Capture the cell that displays the provided text and extract its (X, Y) central coordinate. 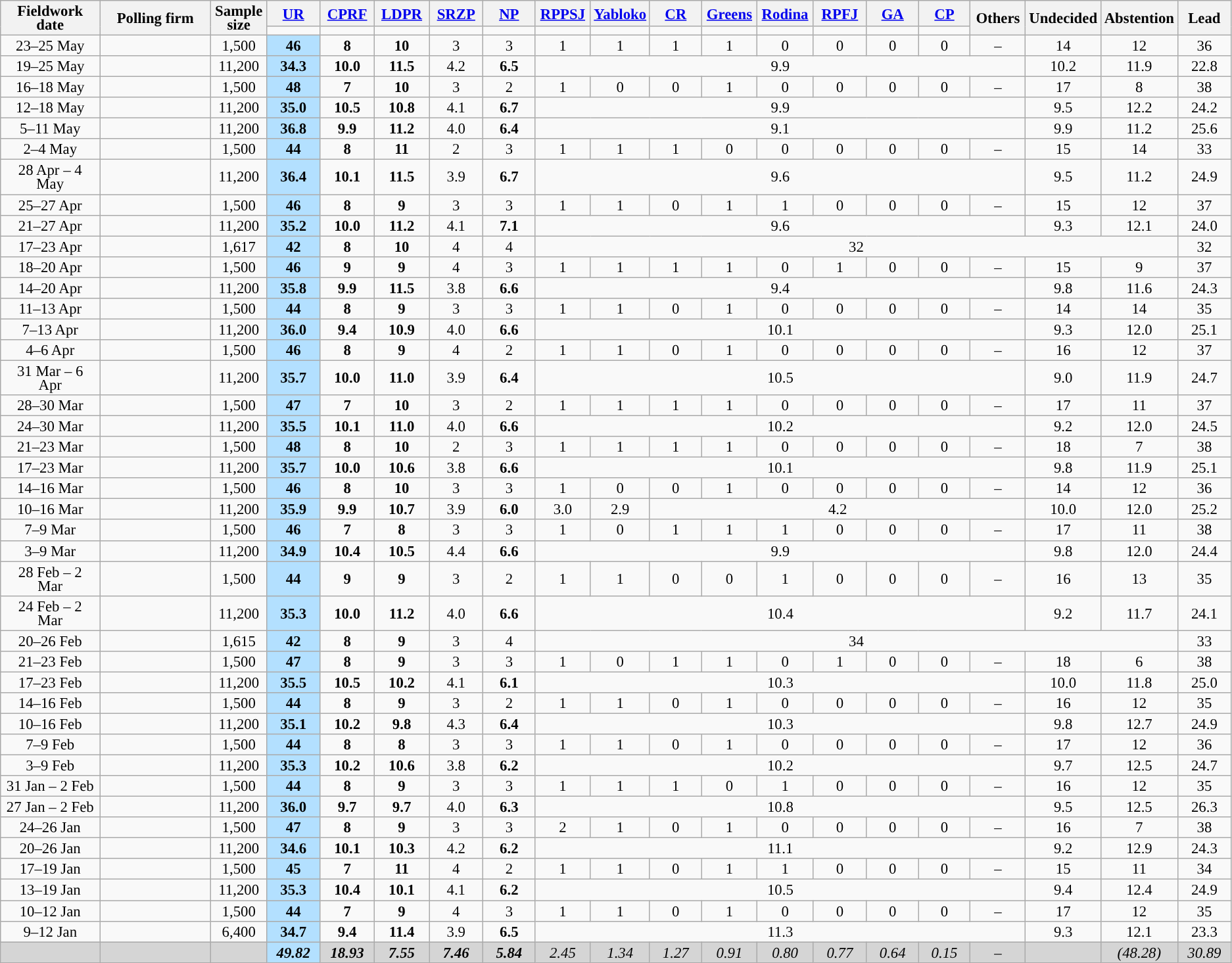
CP (944, 13)
Lead (1204, 18)
9.1 (780, 129)
2–4 May (50, 150)
6.3 (509, 807)
Polling firm (155, 18)
0.80 (785, 952)
23.3 (1204, 931)
13 (1139, 578)
17–23 Apr (50, 247)
Greens (729, 13)
35.9 (293, 509)
11–13 Apr (50, 309)
12.2 (1139, 108)
CPRF (347, 13)
12.9 (1139, 849)
35.0 (293, 108)
RPPSJ (563, 13)
10.7 (402, 509)
0.77 (840, 952)
16–18 May (50, 87)
11.1 (780, 849)
14–20 Apr (50, 288)
0.64 (893, 952)
9–12 Jan (50, 931)
14–16 Feb (50, 703)
11.4 (402, 931)
6.0 (509, 509)
0.15 (944, 952)
24.1 (1204, 613)
31 Mar – 6 Apr (50, 377)
25.0 (1204, 682)
12.4 (1139, 890)
NP (509, 13)
45 (293, 869)
24–26 Jan (50, 828)
21–23 Mar (50, 447)
30.89 (1204, 952)
19–25 May (50, 66)
7–13 Apr (50, 329)
21–27 Apr (50, 225)
24.2 (1204, 108)
7.46 (456, 952)
5–11 May (50, 129)
18–20 Apr (50, 267)
34.7 (293, 931)
LDPR (402, 13)
6.1 (509, 682)
25.2 (1204, 509)
Abstention (1139, 18)
11.8 (1139, 682)
24 Feb – 2 Mar (50, 613)
5.84 (509, 952)
34.6 (293, 849)
28 Feb – 2 Mar (50, 578)
9.0 (1063, 377)
4–6 Apr (50, 350)
12.7 (1139, 724)
1,617 (239, 247)
36.4 (293, 177)
35.2 (293, 225)
17–19 Jan (50, 869)
12–18 May (50, 108)
25–27 Apr (50, 205)
6,400 (239, 931)
20–26 Feb (50, 641)
14–16 Mar (50, 488)
11.6 (1139, 288)
3.0 (563, 509)
7–9 Feb (50, 745)
GA (893, 13)
2.9 (620, 509)
7.55 (402, 952)
11.3 (780, 931)
3–9 Mar (50, 551)
0.91 (729, 952)
10–12 Jan (50, 911)
Samplesize (239, 18)
35.8 (293, 288)
CR (676, 13)
35.1 (293, 724)
SRZP (456, 13)
25.6 (1204, 129)
Undecided (1063, 18)
10.9 (402, 329)
4.3 (456, 724)
24.4 (1204, 551)
10–16 Mar (50, 509)
18.93 (347, 952)
28 Apr – 4 May (50, 177)
Rodina (785, 13)
34.3 (293, 66)
17–23 Mar (50, 468)
RPFJ (840, 13)
23–25 May (50, 46)
28–30 Mar (50, 406)
27 Jan – 2 Feb (50, 807)
24.0 (1204, 225)
17–23 Feb (50, 682)
26.3 (1204, 807)
Fieldwork date (50, 18)
Others (998, 18)
2.45 (563, 952)
20–26 Jan (50, 849)
6 (1139, 662)
1.34 (620, 952)
49.82 (293, 952)
7.1 (509, 225)
4.4 (456, 551)
Yabloko (620, 13)
21–23 Feb (50, 662)
36.8 (293, 129)
24–30 Mar (50, 427)
(48.28) (1139, 952)
UR (293, 13)
31 Jan – 2 Feb (50, 786)
22.8 (1204, 66)
1,615 (239, 641)
11.7 (1139, 613)
10–16 Feb (50, 724)
24.5 (1204, 427)
1.27 (676, 952)
34.9 (293, 551)
7–9 Mar (50, 530)
13–19 Jan (50, 890)
3–9 Feb (50, 766)
